Locate the cell with the specified text and output its [x, y] center coordinate. 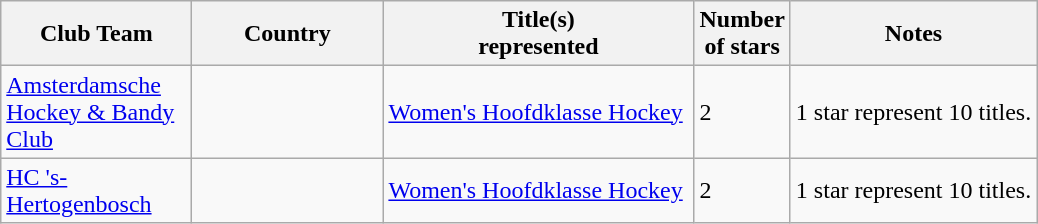
Numberof stars [742, 34]
Country [288, 34]
Amsterdamsche Hockey & Bandy Club [96, 112]
Club Team [96, 34]
Title(s)represented [538, 34]
HC 's-Hertogenbosch [96, 190]
Notes [913, 34]
